Determine the (X, Y) coordinate at the center of the cell enclosing the given text.  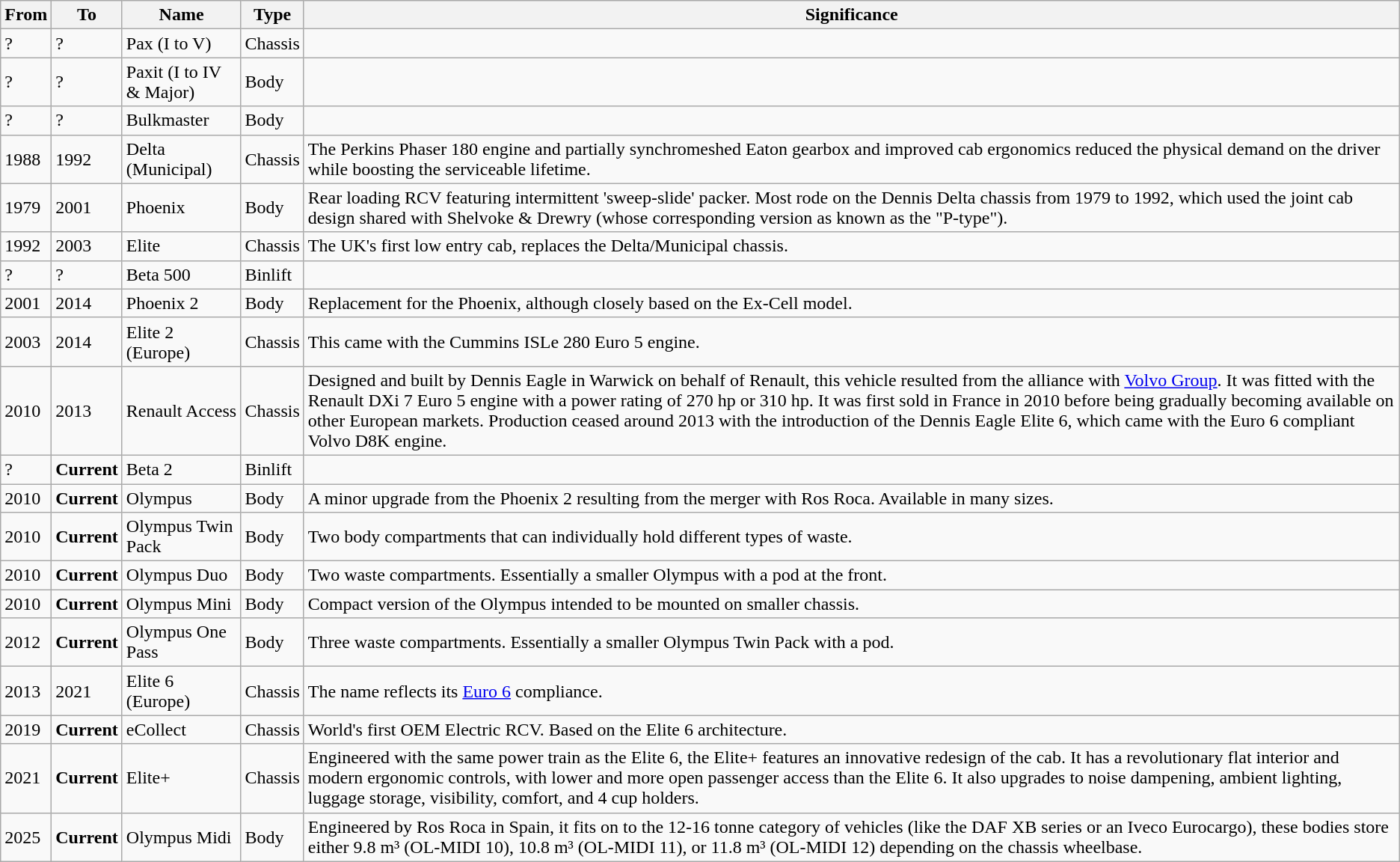
Phoenix (181, 208)
Olympus Twin Pack (181, 537)
1988 (26, 159)
The name reflects its Euro 6 compliance. (851, 691)
1979 (26, 208)
eCollect (181, 730)
The UK's first low entry cab, replaces the Delta/Municipal chassis. (851, 246)
Olympus Duo (181, 575)
Olympus One Pass (181, 642)
Two waste compartments. Essentially a smaller Olympus with a pod at the front. (851, 575)
Elite 6 (Europe) (181, 691)
To (87, 15)
Olympus Midi (181, 837)
Significance (851, 15)
Elite (181, 246)
Three waste compartments. Essentially a smaller Olympus Twin Pack with a pod. (851, 642)
From (26, 15)
Type (272, 15)
This came with the Cummins ISLe 280 Euro 5 engine. (851, 341)
Olympus (181, 498)
Elite+ (181, 778)
Renault Access (181, 410)
Delta (Municipal) (181, 159)
Paxit (I to IV & Major) (181, 82)
Compact version of the Olympus intended to be mounted on smaller chassis. (851, 604)
Phoenix 2 (181, 303)
2012 (26, 642)
Bulkmaster (181, 120)
Two body compartments that can individually hold different types of waste. (851, 537)
Pax (I to V) (181, 43)
Replacement for the Phoenix, although closely based on the Ex-Cell model. (851, 303)
A minor upgrade from the Phoenix 2 resulting from the merger with Ros Roca. Available in many sizes. (851, 498)
Beta 2 (181, 469)
World's first OEM Electric RCV. Based on the Elite 6 architecture. (851, 730)
Beta 500 (181, 275)
Name (181, 15)
Elite 2 (Europe) (181, 341)
2019 (26, 730)
Olympus Mini (181, 604)
2025 (26, 837)
